From the cell containing the given text, extract its center point as (X, Y) coordinate. 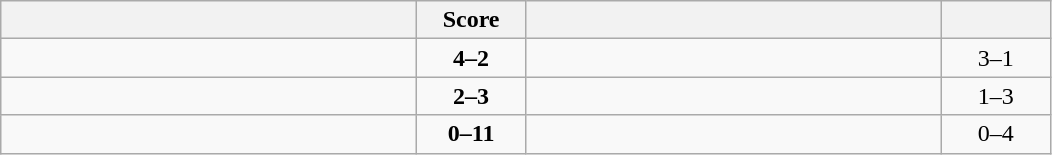
0–4 (996, 134)
1–3 (996, 96)
0–11 (472, 134)
3–1 (996, 58)
Score (472, 20)
2–3 (472, 96)
4–2 (472, 58)
